Locate the cell with the specified text and output its [x, y] center coordinate. 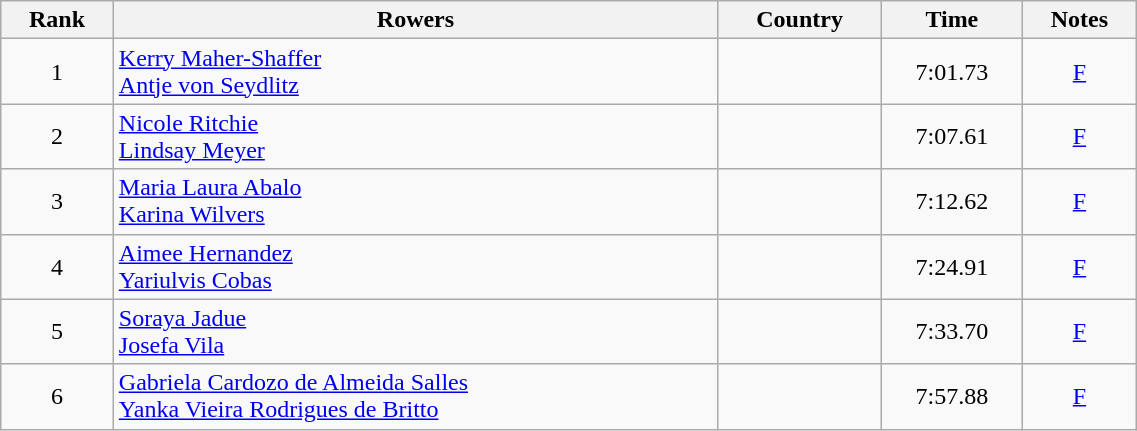
Soraya JadueJosefa Vila [415, 332]
Kerry Maher-ShafferAntje von Seydlitz [415, 72]
Rank [58, 20]
Rowers [415, 20]
Country [800, 20]
7:33.70 [952, 332]
Notes [1080, 20]
7:12.62 [952, 202]
1 [58, 72]
7:24.91 [952, 266]
5 [58, 332]
Gabriela Cardozo de Almeida SallesYanka Vieira Rodrigues de Britto [415, 396]
7:57.88 [952, 396]
Nicole RitchieLindsay Meyer [415, 136]
7:01.73 [952, 72]
Maria Laura AbaloKarina Wilvers [415, 202]
Time [952, 20]
3 [58, 202]
Aimee HernandezYariulvis Cobas [415, 266]
4 [58, 266]
6 [58, 396]
7:07.61 [952, 136]
2 [58, 136]
